Find where the given text appears and provide that cell's center as (X, Y) coordinate. 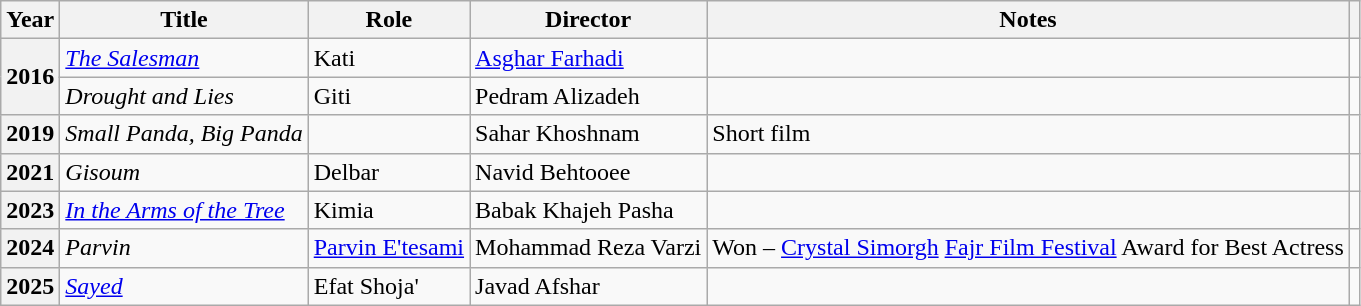
Parvin (184, 248)
In the Arms of the Tree (184, 210)
Giti (388, 96)
Drought and Lies (184, 96)
2021 (30, 172)
Efat Shoja' (388, 286)
Navid Behtooee (588, 172)
Delbar (388, 172)
2016 (30, 77)
Won – Crystal Simorgh Fajr Film Festival Award for Best Actress (1028, 248)
The Salesman (184, 58)
Title (184, 20)
Sayed (184, 286)
Year (30, 20)
Kati (388, 58)
Babak Khajeh Pasha (588, 210)
Parvin E'tesami (388, 248)
2019 (30, 134)
Pedram Alizadeh (588, 96)
Director (588, 20)
2024 (30, 248)
Mohammad Reza Varzi (588, 248)
Gisoum (184, 172)
2023 (30, 210)
Small Panda, Big Panda (184, 134)
Kimia (388, 210)
Javad Afshar (588, 286)
Asghar Farhadi (588, 58)
Short film (1028, 134)
Sahar Khoshnam (588, 134)
Role (388, 20)
Notes (1028, 20)
2025 (30, 286)
